Extract the (X, Y) coordinate from the center of the cell holding the provided text.  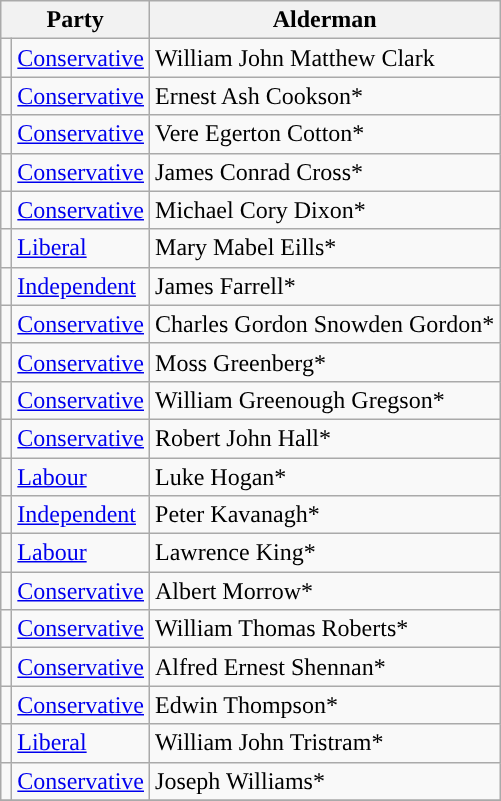
Joseph Williams* (325, 781)
Alderman (325, 20)
James Conrad Cross* (325, 172)
Michael Cory Dixon* (325, 210)
William John Tristram* (325, 743)
Alfred Ernest Shennan* (325, 667)
Peter Kavanagh* (325, 515)
Charles Gordon Snowden Gordon* (325, 324)
Party (76, 20)
Robert John Hall* (325, 438)
William John Matthew Clark (325, 58)
James Farrell* (325, 286)
Ernest Ash Cookson* (325, 96)
Lawrence King* (325, 553)
Albert Morrow* (325, 591)
Vere Egerton Cotton* (325, 134)
William Greenough Gregson* (325, 400)
William Thomas Roberts* (325, 629)
Luke Hogan* (325, 477)
Mary Mabel Eills* (325, 248)
Edwin Thompson* (325, 705)
Moss Greenberg* (325, 362)
